Return the [x, y] coordinate for the center point of the cell that contains the specified text.  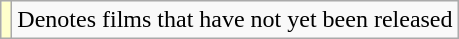
Denotes films that have not yet been released [235, 20]
